Pinpoint the cell where the given text exists, returning its [X, Y] midpoint coordinate. 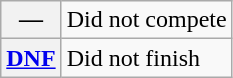
— [31, 20]
DNF [31, 58]
Did not compete [146, 20]
Did not finish [146, 58]
